Determine the (x, y) coordinate at the center of the cell enclosing the given text.  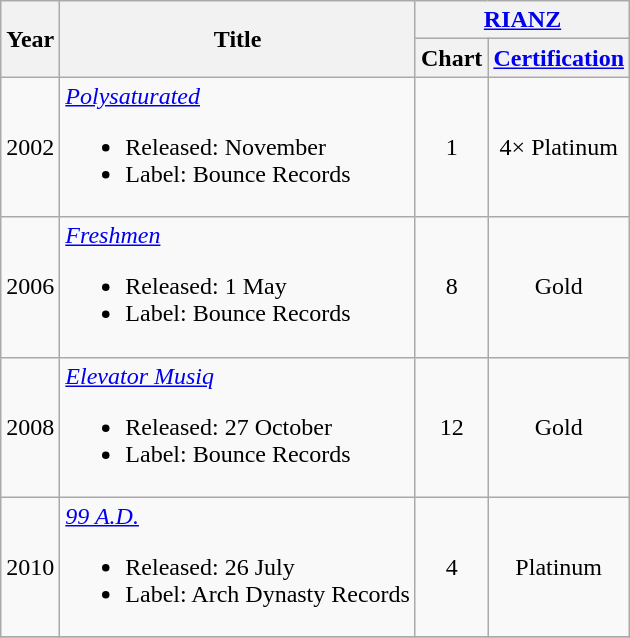
Title (238, 39)
8 (451, 287)
1 (451, 147)
2010 (30, 567)
2008 (30, 427)
99 A.D.Released: 26 JulyLabel: Arch Dynasty Records (238, 567)
Chart (451, 58)
PolysaturatedReleased: NovemberLabel: Bounce Records (238, 147)
12 (451, 427)
FreshmenReleased: 1 MayLabel: Bounce Records (238, 287)
Elevator MusiqReleased: 27 OctoberLabel: Bounce Records (238, 427)
2006 (30, 287)
4× Platinum (559, 147)
2002 (30, 147)
Certification (559, 58)
RIANZ (522, 20)
Year (30, 39)
4 (451, 567)
Platinum (559, 567)
